Return the [X, Y] coordinate for the center point of the cell that contains the specified text.  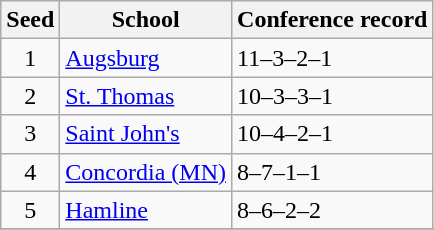
Seed [30, 20]
11–3–2–1 [332, 58]
Augsburg [146, 58]
St. Thomas [146, 96]
10–4–2–1 [332, 134]
8–7–1–1 [332, 172]
5 [30, 210]
1 [30, 58]
Concordia (MN) [146, 172]
Conference record [332, 20]
3 [30, 134]
2 [30, 96]
10–3–3–1 [332, 96]
8–6–2–2 [332, 210]
School [146, 20]
Saint John's [146, 134]
4 [30, 172]
Hamline [146, 210]
